Search for the cell housing the specified text and yield its (x, y) center coordinate. 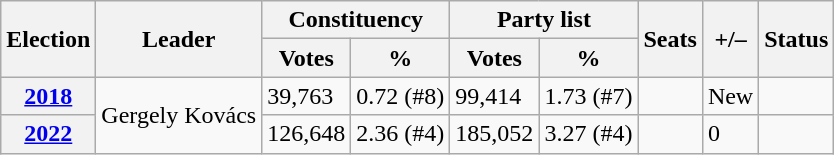
2.36 (#4) (400, 134)
99,414 (494, 96)
Election (48, 39)
Seats (670, 39)
126,648 (306, 134)
3.27 (#4) (588, 134)
Constituency (356, 20)
0.72 (#8) (400, 96)
Leader (179, 39)
1.73 (#7) (588, 96)
39,763 (306, 96)
2018 (48, 96)
Gergely Kovács (179, 115)
New (730, 96)
Party list (544, 20)
2022 (48, 134)
+/– (730, 39)
0 (730, 134)
185,052 (494, 134)
Status (796, 39)
